Find where the given text appears and provide that cell's center as (x, y) coordinate. 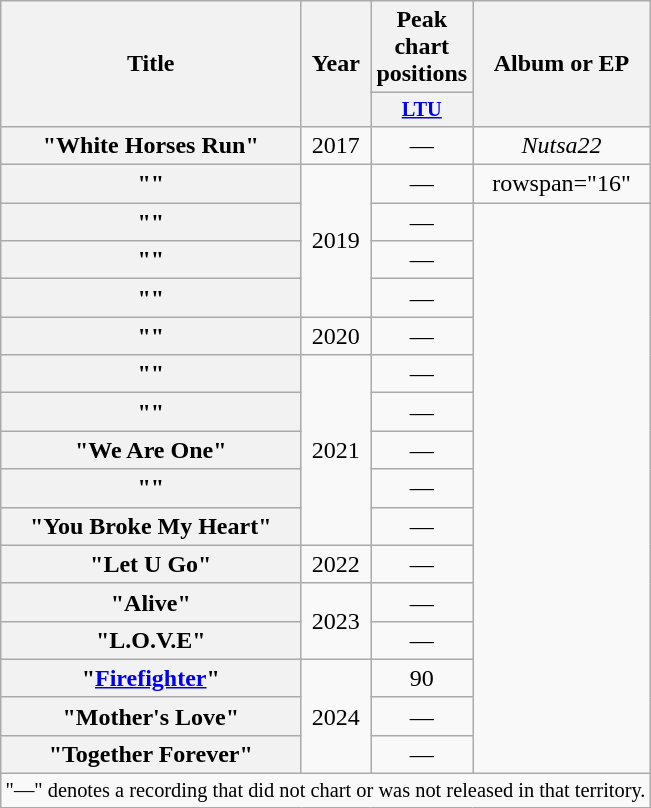
"We Are One" (151, 450)
LTU (422, 110)
"—" denotes a recording that did not chart or was not released in that territory. (326, 791)
Year (336, 64)
2023 (336, 621)
2021 (336, 450)
"Alive" (151, 602)
"You Broke My Heart" (151, 526)
2019 (336, 241)
"Let U Go" (151, 564)
2022 (336, 564)
"Firefighter" (151, 678)
90 (422, 678)
Title (151, 64)
Peak chart positions (422, 47)
2024 (336, 716)
2020 (336, 336)
rowspan="16" (562, 184)
"L.O.V.E" (151, 640)
"White Horses Run" (151, 145)
2017 (336, 145)
"Mother's Love" (151, 716)
Nutsa22 (562, 145)
Album or EP (562, 64)
"Together Forever" (151, 754)
